Scan for the cell matching the given text and deliver its [x, y] coordinate at center. 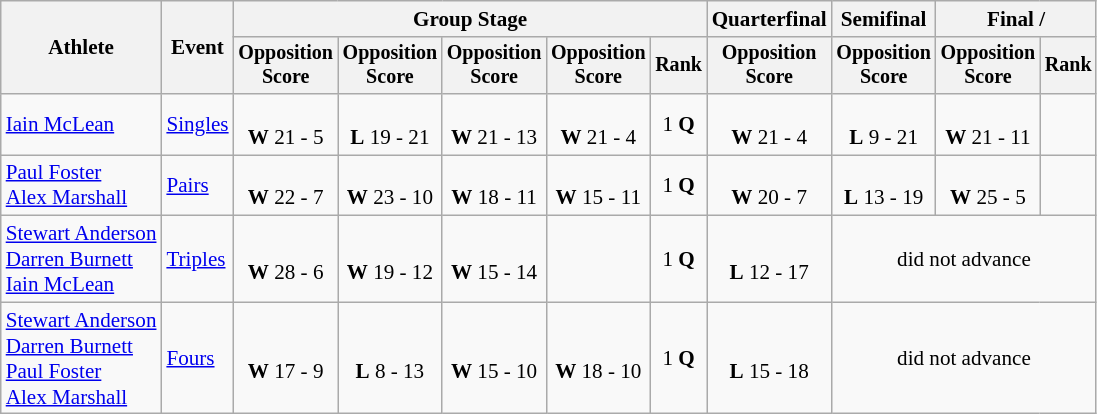
Iain McLean [82, 124]
L 12 - 17 [770, 259]
W 25 - 5 [988, 186]
W 15 - 11 [598, 186]
Pairs [197, 186]
W 17 - 9 [286, 358]
Athlete [82, 48]
W 21 - 5 [286, 124]
W 18 - 11 [494, 186]
Singles [197, 124]
W 21 - 13 [494, 124]
Triples [197, 259]
Event [197, 48]
Quarterfinal [770, 18]
L 8 - 13 [390, 358]
L 19 - 21 [390, 124]
W 22 - 7 [286, 186]
Final / [1016, 18]
W 15 - 14 [494, 259]
L 9 - 21 [884, 124]
Semifinal [884, 18]
Fours [197, 358]
Paul FosterAlex Marshall [82, 186]
Stewart AndersonDarren BurnettPaul FosterAlex Marshall [82, 358]
W 19 - 12 [390, 259]
L 13 - 19 [884, 186]
W 23 - 10 [390, 186]
L 15 - 18 [770, 358]
W 20 - 7 [770, 186]
W 28 - 6 [286, 259]
Group Stage [470, 18]
Stewart AndersonDarren BurnettIain McLean [82, 259]
W 18 - 10 [598, 358]
W 15 - 10 [494, 358]
W 21 - 11 [988, 124]
